Search for the cell housing the specified text and yield its [X, Y] center coordinate. 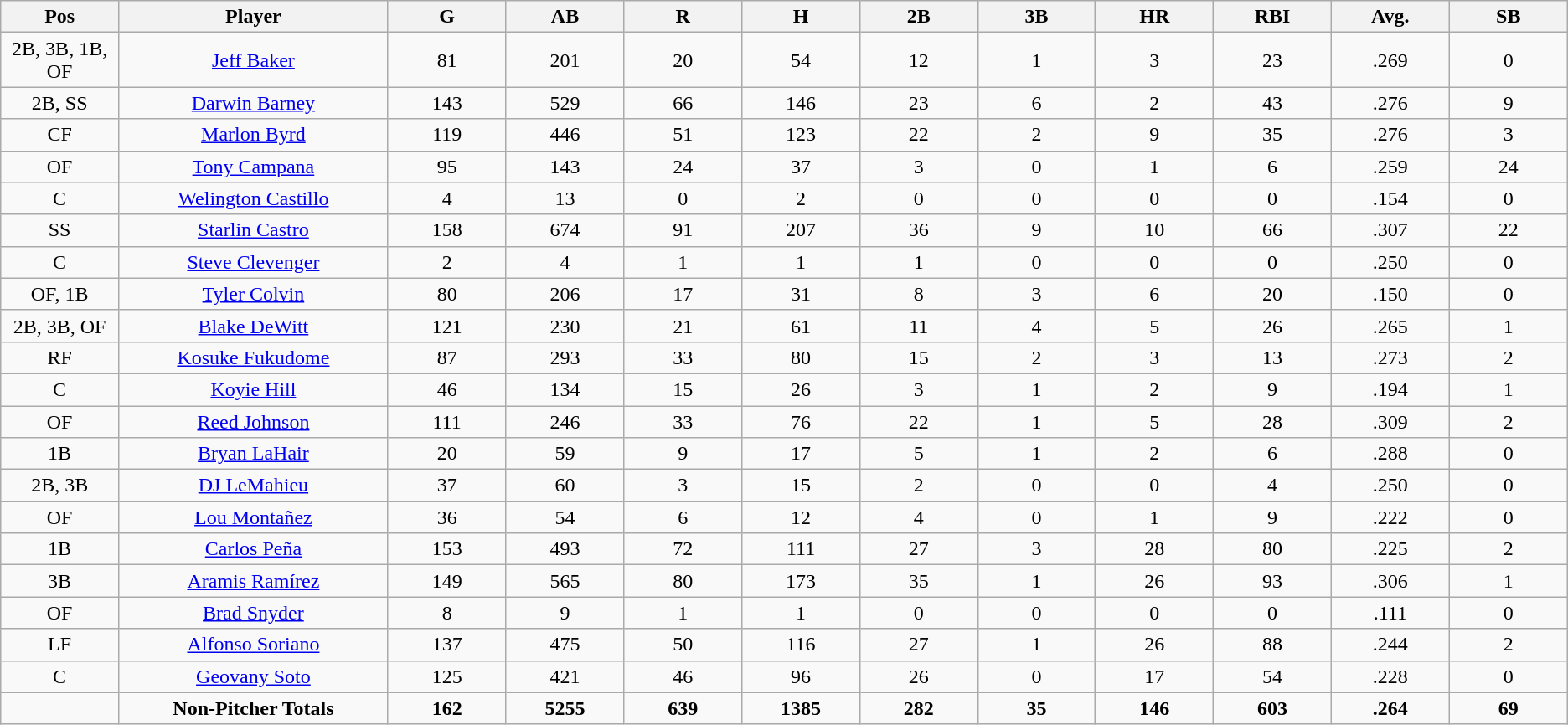
50 [683, 645]
206 [565, 294]
Lou Montañez [254, 517]
AB [565, 17]
.244 [1390, 645]
493 [565, 549]
RBI [1273, 17]
2B [918, 17]
59 [565, 454]
137 [447, 645]
.222 [1390, 517]
10 [1154, 230]
Aramis Ramírez [254, 581]
.111 [1390, 613]
H [801, 17]
.194 [1390, 389]
76 [801, 421]
Blake DeWitt [254, 326]
Darwin Barney [254, 103]
.309 [1390, 421]
SS [60, 230]
Non-Pitcher Totals [254, 708]
Kosuke Fukudome [254, 357]
207 [801, 230]
.225 [1390, 549]
Player [254, 17]
G [447, 17]
60 [565, 486]
31 [801, 294]
116 [801, 645]
11 [918, 326]
.307 [1390, 230]
421 [565, 676]
Tyler Colvin [254, 294]
446 [565, 135]
162 [447, 708]
Carlos Peña [254, 549]
HR [1154, 17]
.259 [1390, 167]
529 [565, 103]
Steve Clevenger [254, 262]
.264 [1390, 708]
87 [447, 357]
2B, 3B [60, 486]
173 [801, 581]
R [683, 17]
DJ LeMahieu [254, 486]
Starlin Castro [254, 230]
RF [60, 357]
565 [565, 581]
LF [60, 645]
88 [1273, 645]
674 [565, 230]
119 [447, 135]
Welington Castillo [254, 198]
.150 [1390, 294]
149 [447, 581]
2B, 3B, 1B, OF [60, 60]
Reed Johnson [254, 421]
.306 [1390, 581]
61 [801, 326]
Avg. [1390, 17]
Pos [60, 17]
21 [683, 326]
OF, 1B [60, 294]
1385 [801, 708]
.269 [1390, 60]
95 [447, 167]
.288 [1390, 454]
475 [565, 645]
2B, SS [60, 103]
246 [565, 421]
72 [683, 549]
603 [1273, 708]
Marlon Byrd [254, 135]
Alfonso Soriano [254, 645]
282 [918, 708]
Brad Snyder [254, 613]
Jeff Baker [254, 60]
153 [447, 549]
134 [565, 389]
.273 [1390, 357]
91 [683, 230]
158 [447, 230]
.228 [1390, 676]
Geovany Soto [254, 676]
81 [447, 60]
43 [1273, 103]
639 [683, 708]
230 [565, 326]
201 [565, 60]
Koyie Hill [254, 389]
125 [447, 676]
123 [801, 135]
.154 [1390, 198]
.265 [1390, 326]
2B, 3B, OF [60, 326]
293 [565, 357]
5255 [565, 708]
Tony Campana [254, 167]
96 [801, 676]
SB [1508, 17]
CF [60, 135]
Bryan LaHair [254, 454]
69 [1508, 708]
121 [447, 326]
93 [1273, 581]
51 [683, 135]
